For the text-containing cell, return its midpoint in [x, y] coordinate format. 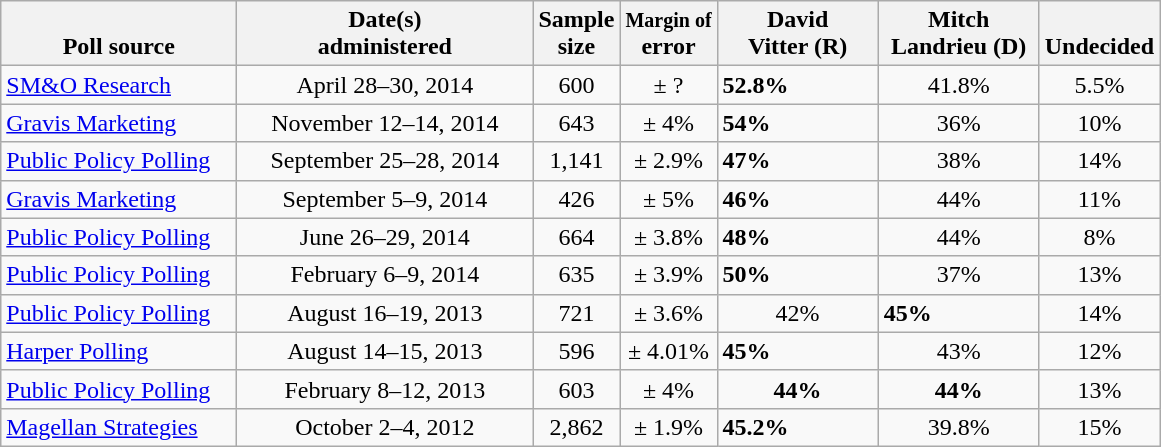
MitchLandrieu (D) [958, 34]
2,862 [576, 427]
February 8–12, 2013 [385, 389]
August 14–15, 2013 [385, 351]
37% [958, 275]
September 25–28, 2014 [385, 161]
11% [1099, 199]
41.8% [958, 85]
August 16–19, 2013 [385, 313]
SM&O Research [119, 85]
± ? [668, 85]
April 28–30, 2014 [385, 85]
54% [798, 123]
November 12–14, 2014 [385, 123]
Magellan Strategies [119, 427]
38% [958, 161]
42% [798, 313]
12% [1099, 351]
47% [798, 161]
Samplesize [576, 34]
Margin oferror [668, 34]
± 4.01% [668, 351]
February 6–9, 2014 [385, 275]
43% [958, 351]
± 3.9% [668, 275]
Undecided [1099, 34]
48% [798, 237]
50% [798, 275]
643 [576, 123]
October 2–4, 2012 [385, 427]
± 2.9% [668, 161]
36% [958, 123]
June 26–29, 2014 [385, 237]
10% [1099, 123]
721 [576, 313]
DavidVitter (R) [798, 34]
52.8% [798, 85]
1,141 [576, 161]
Harper Polling [119, 351]
± 3.6% [668, 313]
15% [1099, 427]
8% [1099, 237]
± 5% [668, 199]
426 [576, 199]
603 [576, 389]
5.5% [1099, 85]
September 5–9, 2014 [385, 199]
Date(s)administered [385, 34]
664 [576, 237]
± 3.8% [668, 237]
39.8% [958, 427]
± 1.9% [668, 427]
Poll source [119, 34]
46% [798, 199]
600 [576, 85]
635 [576, 275]
45.2% [798, 427]
596 [576, 351]
